Provide the (x, y) coordinate of the cell's center where the given text is located.  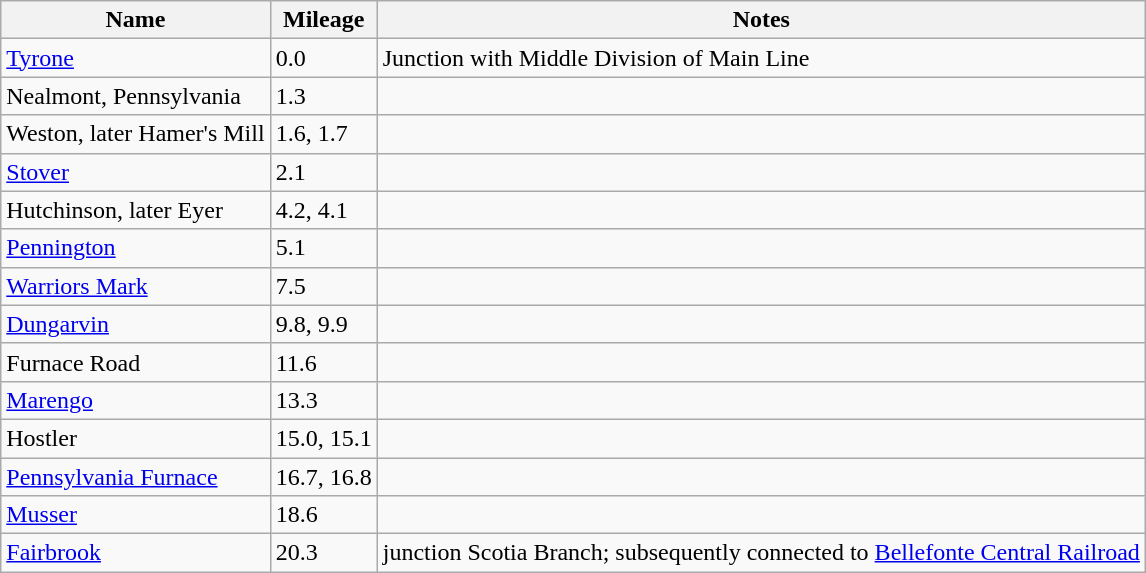
Warriors Mark (136, 286)
Notes (761, 20)
Tyrone (136, 58)
Weston, later Hamer's Mill (136, 134)
0.0 (324, 58)
15.0, 15.1 (324, 438)
Dungarvin (136, 324)
Furnace Road (136, 362)
5.1 (324, 248)
Hutchinson, later Eyer (136, 210)
Marengo (136, 400)
9.8, 9.9 (324, 324)
13.3 (324, 400)
2.1 (324, 172)
Pennsylvania Furnace (136, 477)
Fairbrook (136, 553)
Musser (136, 515)
7.5 (324, 286)
1.3 (324, 96)
16.7, 16.8 (324, 477)
4.2, 4.1 (324, 210)
Pennington (136, 248)
Name (136, 20)
Hostler (136, 438)
Stover (136, 172)
18.6 (324, 515)
20.3 (324, 553)
Mileage (324, 20)
11.6 (324, 362)
1.6, 1.7 (324, 134)
Junction with Middle Division of Main Line (761, 58)
junction Scotia Branch; subsequently connected to Bellefonte Central Railroad (761, 553)
Nealmont, Pennsylvania (136, 96)
